For the text-containing cell, return its midpoint in [x, y] coordinate format. 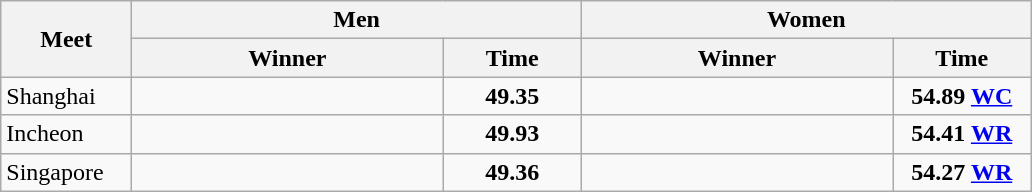
Meet [66, 39]
Women [806, 20]
54.41 WR [962, 134]
Incheon [66, 134]
Shanghai [66, 96]
Singapore [66, 172]
49.35 [512, 96]
49.93 [512, 134]
Men [357, 20]
54.27 WR [962, 172]
49.36 [512, 172]
54.89 WC [962, 96]
